Return the (x, y) coordinate for the center point of the cell that contains the specified text.  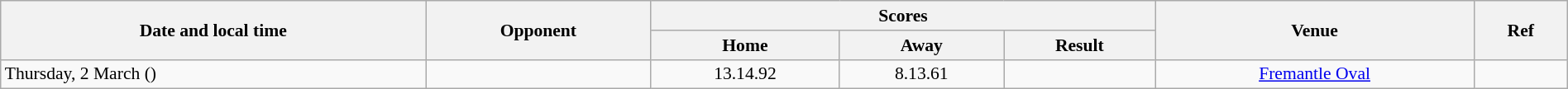
Opponent (538, 30)
13.14.92 (745, 74)
Venue (1315, 30)
Ref (1520, 30)
Scores (903, 16)
Thursday, 2 March () (213, 74)
8.13.61 (921, 74)
Away (921, 45)
Fremantle Oval (1315, 74)
Date and local time (213, 30)
Result (1080, 45)
Home (745, 45)
